Scan for the cell matching the given text and deliver its [X, Y] coordinate at center. 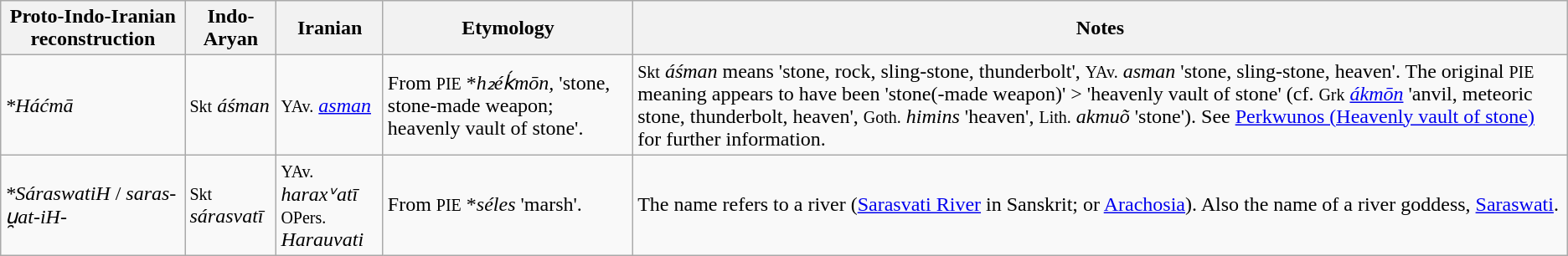
Indo-Aryan [231, 28]
Etymology [508, 28]
Notes [1101, 28]
Proto-Indo-Iranian reconstruction [93, 28]
Skt áśman [231, 105]
*Háćmā [93, 105]
YAv. asman [330, 105]
YAv. haraxᵛatī OPers. Harauvati [330, 206]
From PIE *séles 'marsh'. [508, 206]
From PIE *h₂éḱmōn, 'stone, stone-made weapon; heavenly vault of stone'. [508, 105]
Skt sárasvatī [231, 206]
The name refers to a river (Sarasvati River in Sanskrit; or Arachosia). Also the name of a river goddess, Saraswati. [1101, 206]
Iranian [330, 28]
*SáraswatiH / saras-u̯at-iH- [93, 206]
